Identify which cell holds the provided text, then report its (x, y) central coordinate. 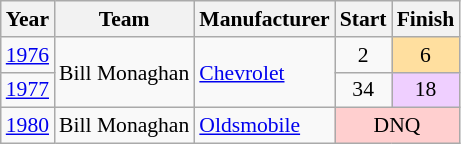
1980 (28, 126)
Finish (426, 19)
Manufacturer (264, 19)
Start (364, 19)
Year (28, 19)
1977 (28, 90)
DNQ (398, 126)
6 (426, 55)
Chevrolet (264, 72)
1976 (28, 55)
18 (426, 90)
2 (364, 55)
Oldsmobile (264, 126)
Team (124, 19)
34 (364, 90)
